Provide the [X, Y] coordinate of the cell's center where the given text is located.  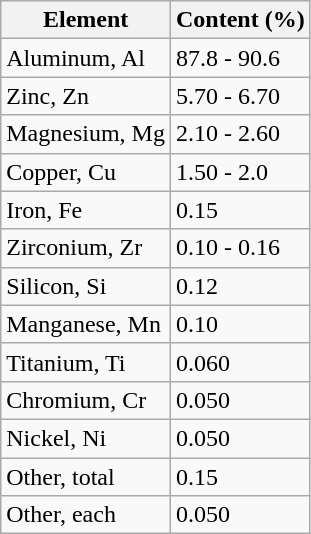
1.50 - 2.0 [240, 172]
5.70 - 6.70 [240, 96]
Zinc, Zn [86, 96]
Copper, Cu [86, 172]
Magnesium, Mg [86, 134]
Chromium, Cr [86, 400]
0.10 - 0.16 [240, 248]
Other, each [86, 515]
Zirconium, Zr [86, 248]
Other, total [86, 477]
Aluminum, Al [86, 58]
Manganese, Mn [86, 324]
Element [86, 20]
0.10 [240, 324]
0.12 [240, 286]
87.8 - 90.6 [240, 58]
Silicon, Si [86, 286]
Iron, Fe [86, 210]
Nickel, Ni [86, 438]
Titanium, Ti [86, 362]
Content (%) [240, 20]
0.060 [240, 362]
2.10 - 2.60 [240, 134]
